Capture the cell that displays the provided text and extract its (x, y) central coordinate. 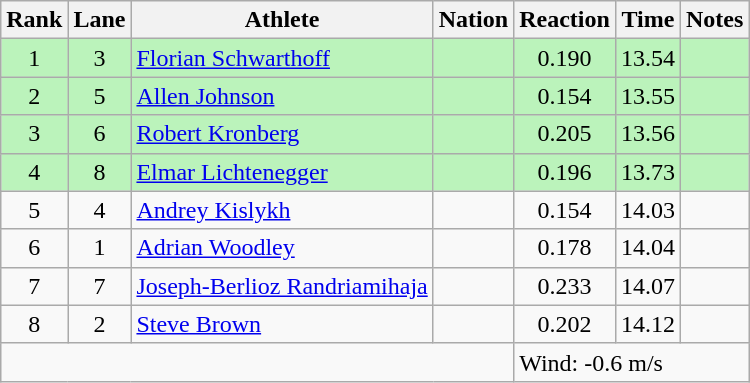
0.233 (565, 286)
13.54 (648, 58)
14.04 (648, 248)
0.190 (565, 58)
Robert Kronberg (282, 134)
Allen Johnson (282, 96)
0.178 (565, 248)
Rank (34, 20)
14.03 (648, 210)
Elmar Lichtenegger (282, 172)
Notes (714, 20)
Reaction (565, 20)
13.56 (648, 134)
Lane (100, 20)
Joseph-Berlioz Randriamihaja (282, 286)
0.202 (565, 324)
0.196 (565, 172)
13.55 (648, 96)
Florian Schwarthoff (282, 58)
Adrian Woodley (282, 248)
Athlete (282, 20)
Time (648, 20)
Andrey Kislykh (282, 210)
Steve Brown (282, 324)
13.73 (648, 172)
Wind: -0.6 m/s (632, 362)
Nation (473, 20)
14.12 (648, 324)
14.07 (648, 286)
0.205 (565, 134)
